Locate the cell with the specified text and output its [X, Y] center coordinate. 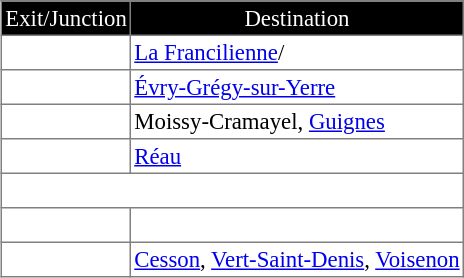
Évry-Grégy-sur-Yerre [298, 87]
Cesson, Vert-Saint-Denis, Voisenon [298, 259]
La Francilienne/ [298, 52]
Réau [298, 156]
Destination [298, 18]
Exit/Junction [66, 18]
Moissy-Cramayel, Guignes [298, 121]
